Provide the (x, y) coordinate of the cell's center where the given text is located.  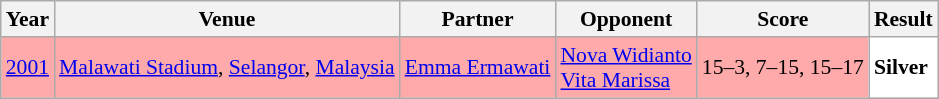
Year (28, 19)
Nova Widianto Vita Marissa (626, 68)
Emma Ermawati (478, 68)
Malawati Stadium, Selangor, Malaysia (227, 68)
Silver (904, 68)
2001 (28, 68)
Venue (227, 19)
15–3, 7–15, 15–17 (783, 68)
Result (904, 19)
Partner (478, 19)
Score (783, 19)
Opponent (626, 19)
